Scan for the cell matching the given text and deliver its [X, Y] coordinate at center. 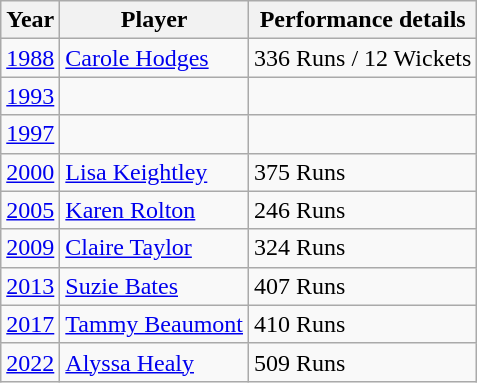
2022 [30, 362]
2009 [30, 248]
375 Runs [363, 172]
2013 [30, 286]
Year [30, 20]
2000 [30, 172]
Tammy Beaumont [154, 324]
336 Runs / 12 Wickets [363, 58]
Carole Hodges [154, 58]
Lisa Keightley [154, 172]
509 Runs [363, 362]
Suzie Bates [154, 286]
2005 [30, 210]
2017 [30, 324]
1988 [30, 58]
410 Runs [363, 324]
Alyssa Healy [154, 362]
407 Runs [363, 286]
Claire Taylor [154, 248]
246 Runs [363, 210]
324 Runs [363, 248]
1993 [30, 96]
1997 [30, 134]
Player [154, 20]
Karen Rolton [154, 210]
Performance details [363, 20]
